Detect which cell encompasses the target text, then output its [x, y] center coordinate. 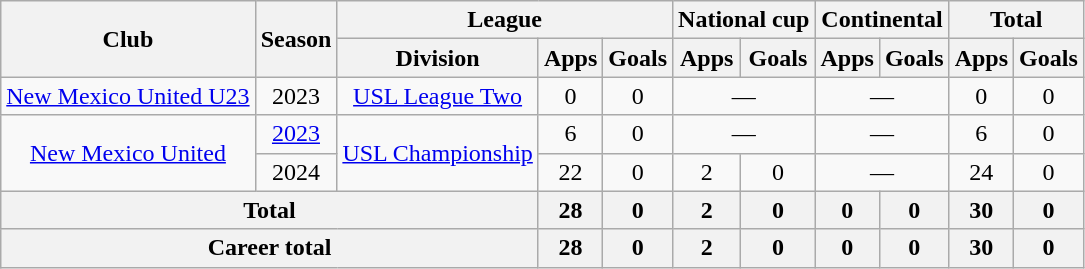
Club [128, 39]
USL League Two [438, 96]
24 [981, 172]
USL Championship [438, 153]
Continental [882, 20]
League [505, 20]
New Mexico United [128, 153]
2024 [296, 172]
National cup [744, 20]
Division [438, 58]
Season [296, 39]
Career total [270, 248]
New Mexico United U23 [128, 96]
22 [570, 172]
